Determine the (x, y) coordinate at the center of the cell enclosing the given text.  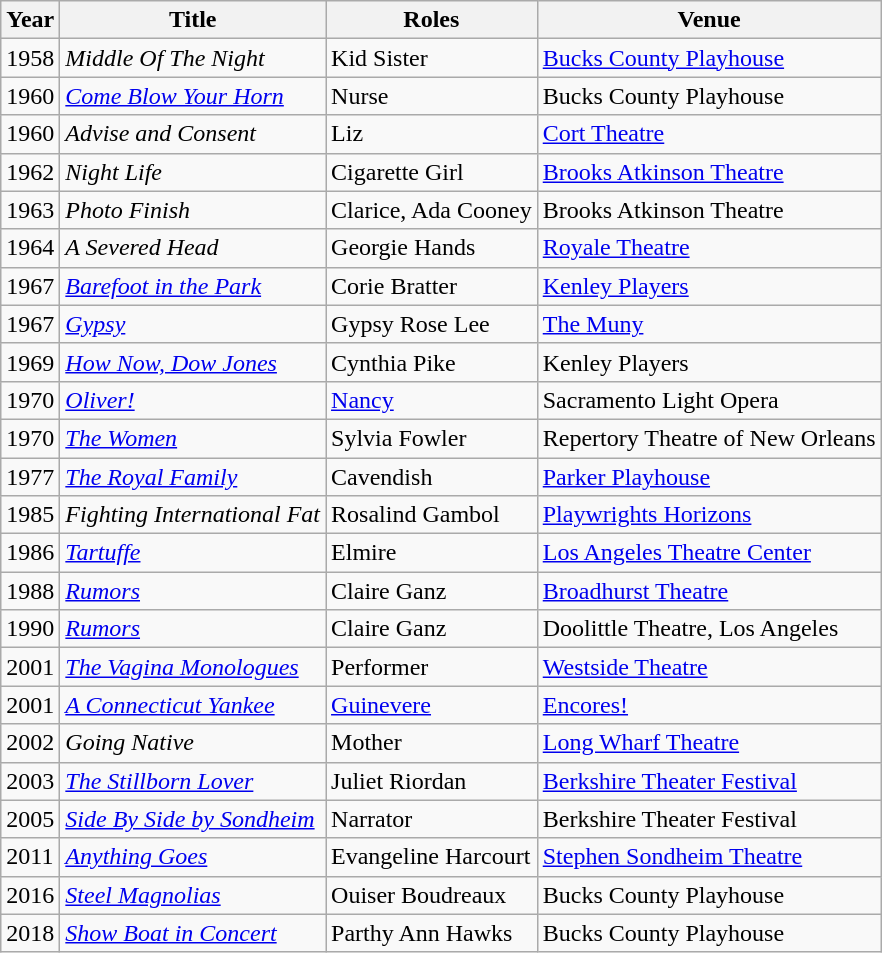
Stephen Sondheim Theatre (709, 857)
Long Wharf Theatre (709, 743)
The Vagina Monologues (193, 667)
Kid Sister (432, 58)
Doolittle Theatre, Los Angeles (709, 629)
Night Life (193, 172)
Ouiser Boudreaux (432, 895)
Royale Theatre (709, 248)
Westside Theatre (709, 667)
1986 (30, 553)
Georgie Hands (432, 248)
Evangeline Harcourt (432, 857)
Guinevere (432, 705)
A Connecticut Yankee (193, 705)
Going Native (193, 743)
Parthy Ann Hawks (432, 933)
2011 (30, 857)
Gypsy Rose Lee (432, 324)
Encores! (709, 705)
Nancy (432, 400)
Mother (432, 743)
Venue (709, 20)
Advise and Consent (193, 134)
The Women (193, 438)
Tartuffe (193, 553)
Nurse (432, 96)
Barefoot in the Park (193, 286)
Clarice, Ada Cooney (432, 210)
Corie Bratter (432, 286)
1977 (30, 477)
Playwrights Horizons (709, 515)
2003 (30, 781)
1988 (30, 591)
Oliver! (193, 400)
Juliet Riordan (432, 781)
Roles (432, 20)
Rosalind Gambol (432, 515)
1985 (30, 515)
Come Blow Your Horn (193, 96)
2016 (30, 895)
Title (193, 20)
Narrator (432, 819)
1963 (30, 210)
The Royal Family (193, 477)
Sacramento Light Opera (709, 400)
1962 (30, 172)
1990 (30, 629)
Gypsy (193, 324)
Steel Magnolias (193, 895)
Cort Theatre (709, 134)
2002 (30, 743)
Photo Finish (193, 210)
1958 (30, 58)
Fighting International Fat (193, 515)
Liz (432, 134)
Elmire (432, 553)
Performer (432, 667)
How Now, Dow Jones (193, 362)
Cynthia Pike (432, 362)
The Stillborn Lover (193, 781)
Sylvia Fowler (432, 438)
1964 (30, 248)
Year (30, 20)
Cavendish (432, 477)
Broadhurst Theatre (709, 591)
2005 (30, 819)
The Muny (709, 324)
Repertory Theatre of New Orleans (709, 438)
Parker Playhouse (709, 477)
Los Angeles Theatre Center (709, 553)
Middle Of The Night (193, 58)
Cigarette Girl (432, 172)
Show Boat in Concert (193, 933)
Side By Side by Sondheim (193, 819)
Anything Goes (193, 857)
A Severed Head (193, 248)
1969 (30, 362)
2018 (30, 933)
